Extract the [x, y] coordinate from the center of the cell holding the provided text.  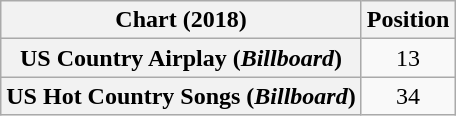
Position [408, 20]
US Hot Country Songs (Billboard) [181, 96]
Chart (2018) [181, 20]
34 [408, 96]
US Country Airplay (Billboard) [181, 58]
13 [408, 58]
